Scan for the cell matching the given text and deliver its [x, y] coordinate at center. 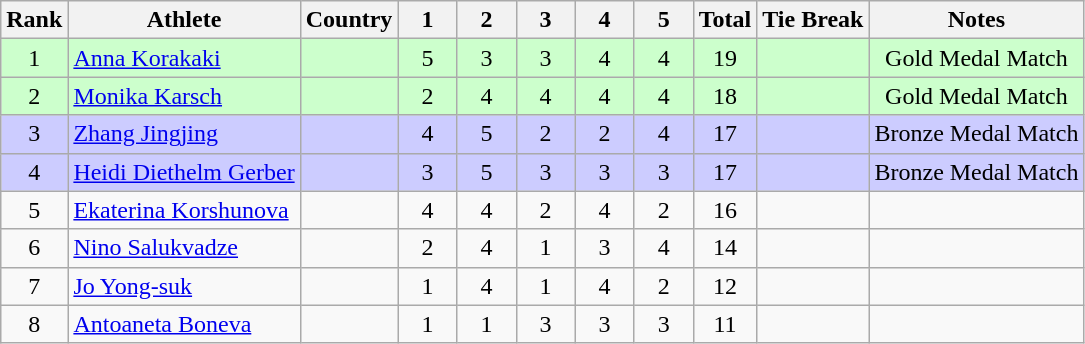
Anna Korakaki [184, 58]
Athlete [184, 20]
Country [349, 20]
Heidi Diethelm Gerber [184, 172]
6 [34, 248]
11 [725, 324]
Jo Yong-suk [184, 286]
Ekaterina Korshunova [184, 210]
Monika Karsch [184, 96]
Notes [976, 20]
16 [725, 210]
14 [725, 248]
Total [725, 20]
18 [725, 96]
Tie Break [813, 20]
Zhang Jingjing [184, 134]
Nino Salukvadze [184, 248]
12 [725, 286]
7 [34, 286]
Rank [34, 20]
19 [725, 58]
Antoaneta Boneva [184, 324]
8 [34, 324]
